Identify which cell holds the provided text, then report its (X, Y) central coordinate. 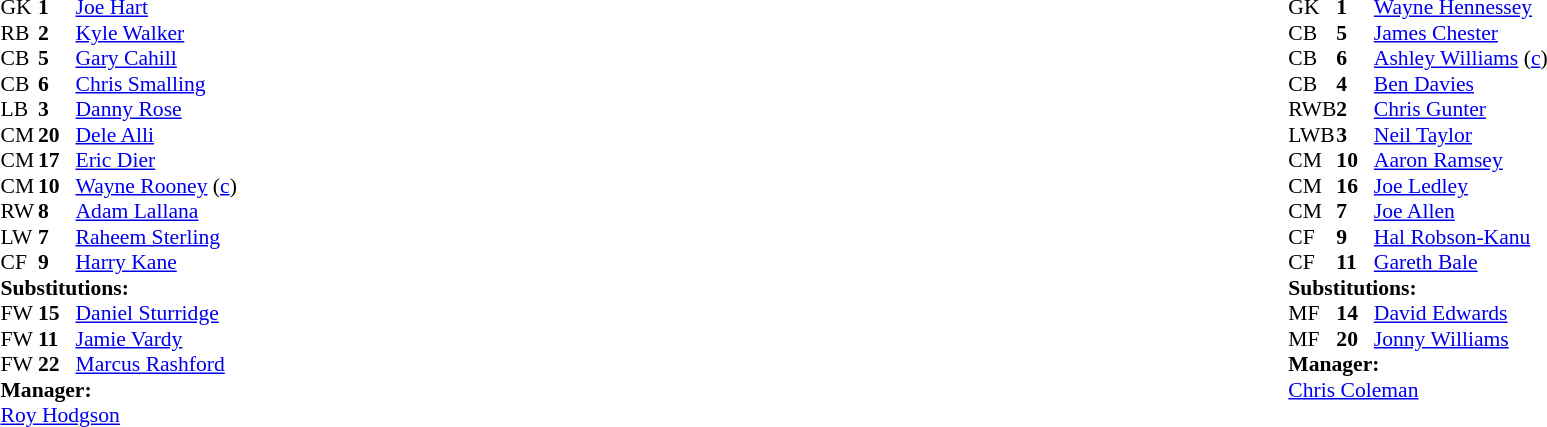
RWB (1312, 109)
Adam Lallana (156, 211)
LWB (1312, 135)
Kyle Walker (156, 33)
Dele Alli (156, 135)
17 (57, 161)
LW (19, 237)
22 (57, 365)
Eric Dier (156, 161)
RW (19, 211)
16 (1355, 186)
4 (1355, 84)
Harry Kane (156, 263)
Gary Cahill (156, 59)
Raheem Sterling (156, 237)
15 (57, 313)
LB (19, 109)
Chris Coleman (1418, 390)
Chris Smalling (156, 84)
Danny Rose (156, 109)
14 (1355, 313)
Marcus Rashford (156, 365)
8 (57, 211)
Jamie Vardy (156, 339)
RB (19, 33)
Wayne Rooney (c) (156, 186)
Daniel Sturridge (156, 313)
